Locate the cell with the specified text and output its [X, Y] center coordinate. 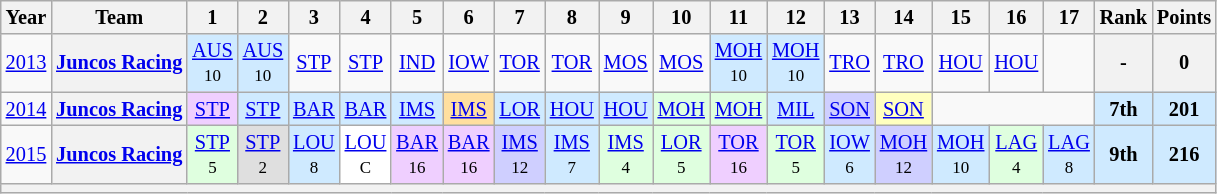
MIL [796, 109]
IOW6 [849, 154]
1 [212, 17]
LAG8 [1069, 154]
0 [1184, 63]
15 [960, 17]
LOR5 [682, 154]
201 [1184, 109]
3 [314, 17]
17 [1069, 17]
7 [519, 17]
IOW [469, 63]
2014 [26, 109]
LOU8 [314, 154]
STP5 [212, 154]
TOR16 [738, 154]
11 [738, 17]
7th [1124, 109]
5 [417, 17]
STP2 [263, 154]
2 [263, 17]
2015 [26, 154]
10 [682, 17]
Year [26, 17]
IMS4 [626, 154]
IND [417, 63]
4 [366, 17]
IMS12 [519, 154]
14 [904, 17]
IMS7 [572, 154]
2013 [26, 63]
12 [796, 17]
9th [1124, 154]
216 [1184, 154]
TOR5 [796, 154]
13 [849, 17]
9 [626, 17]
Team [119, 17]
LOR [519, 109]
6 [469, 17]
MOH12 [904, 154]
16 [1016, 17]
8 [572, 17]
LOUC [366, 154]
- [1124, 63]
Points [1184, 17]
LAG4 [1016, 154]
Rank [1124, 17]
